Find where the given text appears and provide that cell's center as [x, y] coordinate. 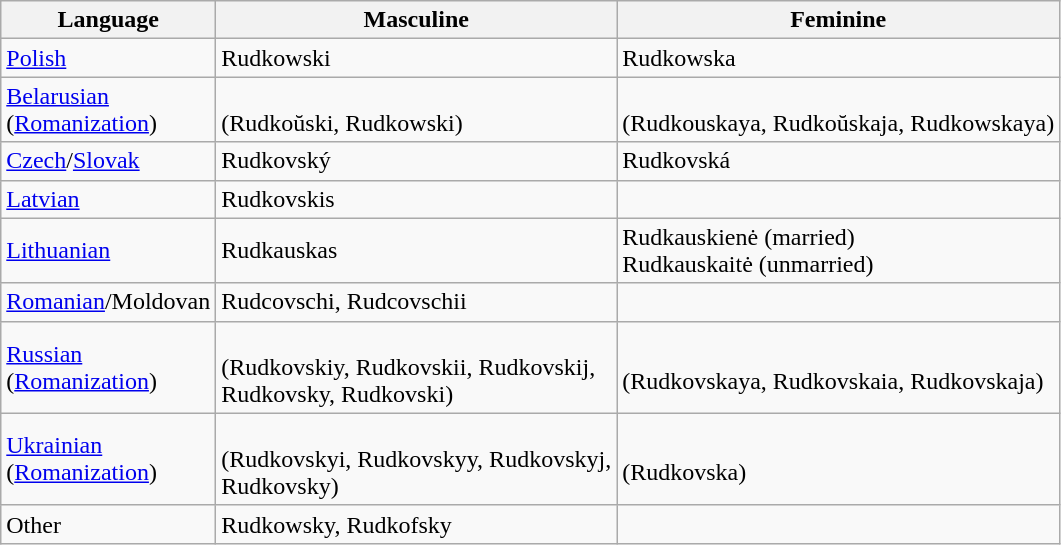
Ukrainian (Romanization) [108, 459]
Czech/Slovak [108, 161]
Rudcovschi, Rudcovschii [416, 302]
Rudkowsky, Rudkofsky [416, 524]
Romanian/Moldovan [108, 302]
Latvian [108, 199]
(Rudkovskiy, Rudkovskii, Rudkovskij, Rudkovsky, Rudkovski) [416, 367]
Rudkowski [416, 58]
Russian (Romanization) [108, 367]
(Rudkovskyi, Rudkovskyy, Rudkovskyj, Rudkovsky) [416, 459]
Other [108, 524]
(Rudkoŭski, Rudkowski) [416, 110]
Masculine [416, 20]
Rudkauskienė (married) Rudkauskaitė (unmarried) [838, 250]
(Rudkovskaya, Rudkovskaia, Rudkovskaja) [838, 367]
Rudkovský [416, 161]
(Rudkovska) [838, 459]
Rudkowska [838, 58]
Rudkauskas [416, 250]
Belarusian (Romanization) [108, 110]
Rudkovská [838, 161]
Lithuanian [108, 250]
(Rudkouskaya, Rudkoŭskaja, Rudkowskaya) [838, 110]
Feminine [838, 20]
Polish [108, 58]
Rudkovskis [416, 199]
Language [108, 20]
